Locate the cell with the specified text and output its [X, Y] center coordinate. 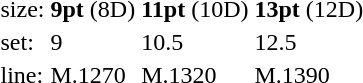
10.5 [195, 42]
9 [93, 42]
